From the cell containing the given text, extract its center point as (x, y) coordinate. 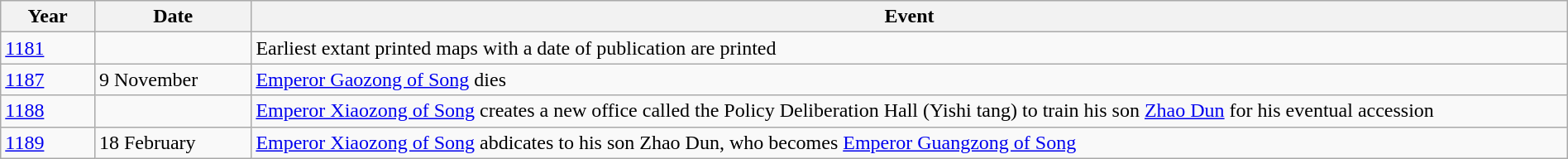
1181 (48, 48)
Emperor Xiaozong of Song abdicates to his son Zhao Dun, who becomes Emperor Guangzong of Song (910, 142)
18 February (172, 142)
1189 (48, 142)
Emperor Gaozong of Song dies (910, 79)
Date (172, 17)
Year (48, 17)
9 November (172, 79)
Emperor Xiaozong of Song creates a new office called the Policy Deliberation Hall (Yishi tang) to train his son Zhao Dun for his eventual accession (910, 111)
1188 (48, 111)
Event (910, 17)
Earliest extant printed maps with a date of publication are printed (910, 48)
1187 (48, 79)
